Provide the [X, Y] coordinate of the cell's center where the given text is located.  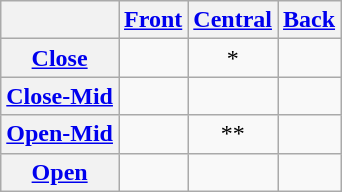
* [233, 58]
** [233, 134]
Front [152, 20]
Back [310, 20]
Close [60, 58]
Close-Mid [60, 96]
Open [60, 172]
Open-Mid [60, 134]
Central [233, 20]
